From the cell containing the given text, extract its center point as [X, Y] coordinate. 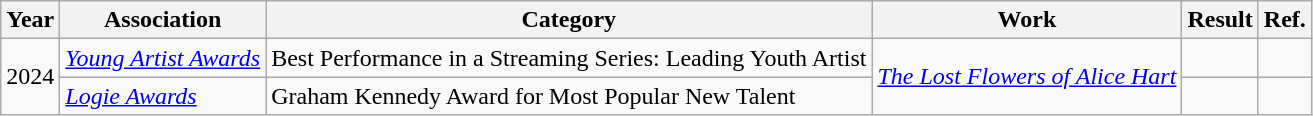
Result [1220, 20]
Logie Awards [163, 96]
Ref. [1284, 20]
The Lost Flowers of Alice Hart [1027, 77]
2024 [30, 77]
Year [30, 20]
Category [569, 20]
Graham Kennedy Award for Most Popular New Talent [569, 96]
Work [1027, 20]
Young Artist Awards [163, 58]
Best Performance in a Streaming Series: Leading Youth Artist [569, 58]
Association [163, 20]
